Provide the (X, Y) coordinate of the cell's center where the given text is located.  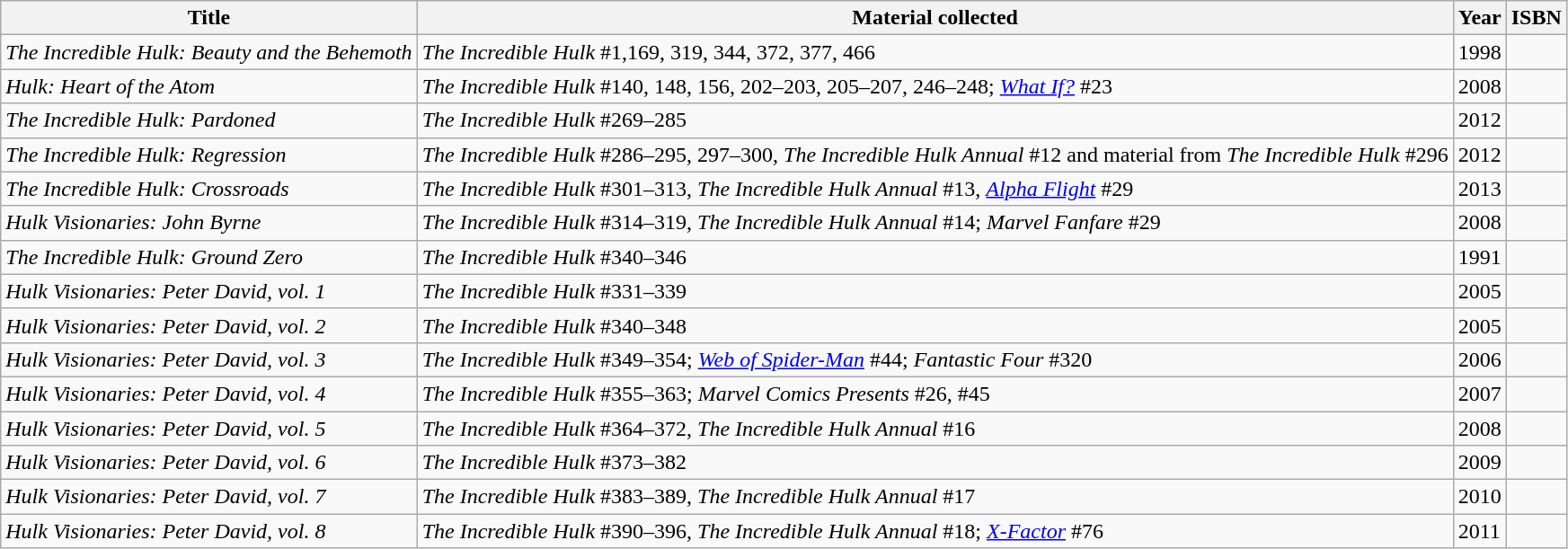
The Incredible Hulk: Ground Zero (208, 257)
Hulk Visionaries: Peter David, vol. 5 (208, 429)
The Incredible Hulk #349–354; Web of Spider-Man #44; Fantastic Four #320 (935, 359)
2010 (1479, 497)
The Incredible Hulk: Regression (208, 155)
Hulk Visionaries: Peter David, vol. 3 (208, 359)
Hulk Visionaries: Peter David, vol. 6 (208, 463)
The Incredible Hulk: Beauty and the Behemoth (208, 52)
ISBN (1537, 18)
Title (208, 18)
2009 (1479, 463)
The Incredible Hulk: Crossroads (208, 189)
Material collected (935, 18)
1998 (1479, 52)
Hulk Visionaries: Peter David, vol. 4 (208, 394)
The Incredible Hulk #1,169, 319, 344, 372, 377, 466 (935, 52)
The Incredible Hulk #269–285 (935, 120)
The Incredible Hulk #373–382 (935, 463)
2006 (1479, 359)
2007 (1479, 394)
The Incredible Hulk #301–313, The Incredible Hulk Annual #13, Alpha Flight #29 (935, 189)
Hulk Visionaries: Peter David, vol. 7 (208, 497)
The Incredible Hulk #364–372, The Incredible Hulk Annual #16 (935, 429)
Hulk Visionaries: Peter David, vol. 1 (208, 291)
Hulk Visionaries: Peter David, vol. 8 (208, 531)
Year (1479, 18)
2013 (1479, 189)
The Incredible Hulk #340–346 (935, 257)
2011 (1479, 531)
The Incredible Hulk #340–348 (935, 325)
The Incredible Hulk #355–363; Marvel Comics Presents #26, #45 (935, 394)
The Incredible Hulk: Pardoned (208, 120)
The Incredible Hulk #286–295, 297–300, The Incredible Hulk Annual #12 and material from The Incredible Hulk #296 (935, 155)
The Incredible Hulk #331–339 (935, 291)
Hulk Visionaries: Peter David, vol. 2 (208, 325)
The Incredible Hulk #314–319, The Incredible Hulk Annual #14; Marvel Fanfare #29 (935, 223)
The Incredible Hulk #140, 148, 156, 202–203, 205–207, 246–248; What If? #23 (935, 86)
The Incredible Hulk #383–389, The Incredible Hulk Annual #17 (935, 497)
Hulk Visionaries: John Byrne (208, 223)
The Incredible Hulk #390–396, The Incredible Hulk Annual #18; X-Factor #76 (935, 531)
1991 (1479, 257)
Hulk: Heart of the Atom (208, 86)
